Extract the [X, Y] coordinate from the center of the cell holding the provided text.  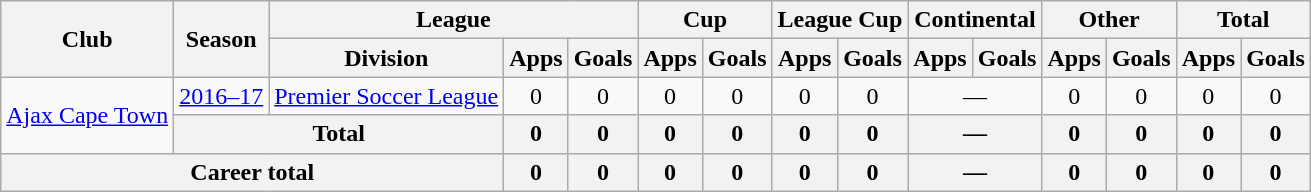
2016–17 [222, 96]
Premier Soccer League [386, 96]
Other [1109, 20]
Club [88, 39]
Continental [975, 20]
League [454, 20]
League Cup [840, 20]
Season [222, 39]
Career total [252, 172]
Ajax Cape Town [88, 115]
Cup [705, 20]
Division [386, 58]
